Pinpoint the cell where the given text exists, returning its (X, Y) midpoint coordinate. 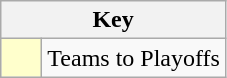
Key (114, 20)
Teams to Playoffs (134, 58)
